Identify which cell holds the provided text, then report its [X, Y] central coordinate. 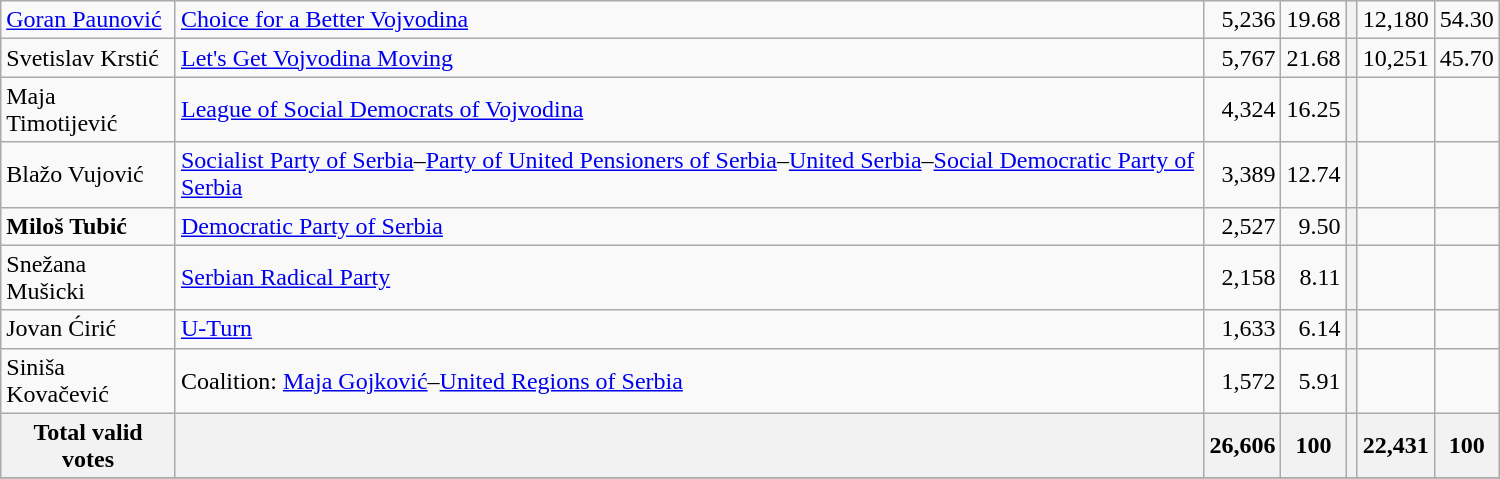
U-Turn [689, 329]
26,606 [1242, 446]
Democratic Party of Serbia [689, 226]
Siniša Kovačević [88, 380]
Socialist Party of Serbia–Party of United Pensioners of Serbia–United Serbia–Social Democratic Party of Serbia [689, 174]
1,572 [1242, 380]
2,158 [1242, 278]
Let's Get Vojvodina Moving [689, 58]
19.68 [1314, 20]
Miloš Tubić [88, 226]
12,180 [1396, 20]
Jovan Ćirić [88, 329]
League of Social Democrats of Vojvodina [689, 110]
2,527 [1242, 226]
10,251 [1396, 58]
12.74 [1314, 174]
Snežana Mušicki [88, 278]
54.30 [1466, 20]
1,633 [1242, 329]
9.50 [1314, 226]
4,324 [1242, 110]
22,431 [1396, 446]
Serbian Radical Party [689, 278]
Goran Paunović [88, 20]
Choice for a Better Vojvodina [689, 20]
Blažo Vujović [88, 174]
3,389 [1242, 174]
5,236 [1242, 20]
5,767 [1242, 58]
8.11 [1314, 278]
Maja Timotijević [88, 110]
16.25 [1314, 110]
5.91 [1314, 380]
6.14 [1314, 329]
45.70 [1466, 58]
21.68 [1314, 58]
Total valid votes [88, 446]
Svetislav Krstić [88, 58]
Coalition: Maja Gojković–United Regions of Serbia [689, 380]
